Detect which cell encompasses the target text, then output its [X, Y] center coordinate. 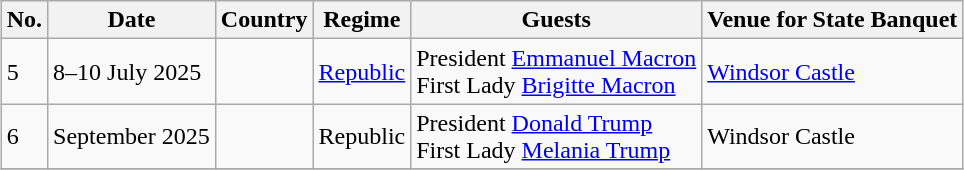
President Donald TrumpFirst Lady Melania Trump [556, 136]
6 [24, 136]
Guests [556, 20]
September 2025 [132, 136]
No. [24, 20]
Country [264, 20]
Date [132, 20]
Venue for State Banquet [832, 20]
President Emmanuel MacronFirst Lady Brigitte Macron [556, 72]
8–10 July 2025 [132, 72]
Regime [362, 20]
5 [24, 72]
